From the cell containing the given text, extract its center point as [X, Y] coordinate. 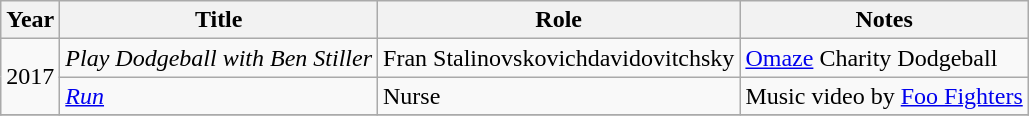
Run [219, 96]
Title [219, 20]
Play Dodgeball with Ben Stiller [219, 58]
2017 [30, 77]
Year [30, 20]
Music video by Foo Fighters [884, 96]
Role [559, 20]
Omaze Charity Dodgeball [884, 58]
Nurse [559, 96]
Notes [884, 20]
Fran Stalinovskovichdavidovitchsky [559, 58]
